Return the (x, y) coordinate for the center point of the cell that contains the specified text.  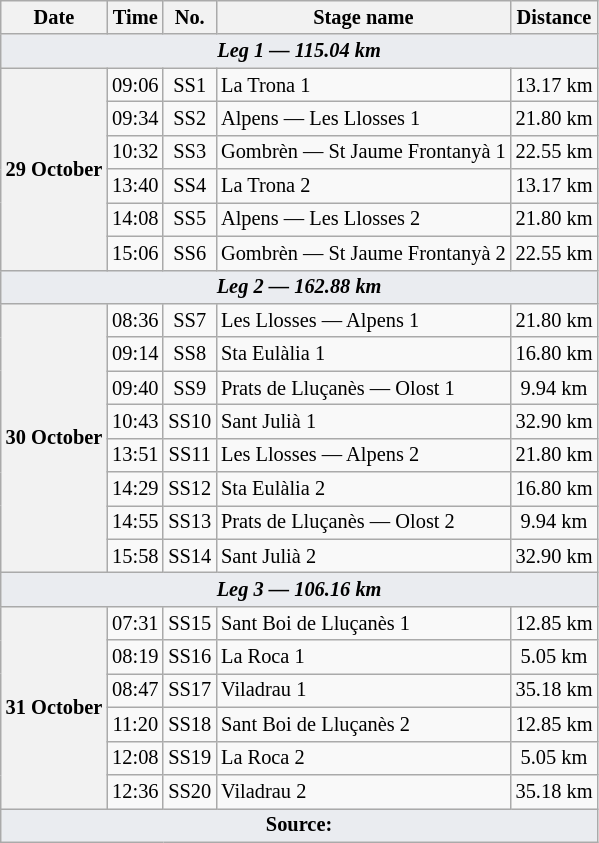
SS18 (190, 724)
SS13 (190, 522)
09:34 (135, 118)
Leg 3 — 106.16 km (300, 589)
Sant Boi de Lluçanès 1 (364, 623)
SS6 (190, 253)
No. (190, 17)
Alpens — Les Llosses 1 (364, 118)
La Roca 2 (364, 758)
SS11 (190, 455)
Time (135, 17)
31 October (54, 707)
Alpens — Les Llosses 2 (364, 219)
14:55 (135, 522)
09:40 (135, 388)
Prats de Lluçanès — Olost 1 (364, 388)
09:06 (135, 85)
29 October (54, 169)
11:20 (135, 724)
Gombrèn — St Jaume Frontanyà 2 (364, 253)
14:29 (135, 489)
SS14 (190, 556)
Source: (300, 825)
Stage name (364, 17)
Leg 1 — 115.04 km (300, 51)
SS17 (190, 690)
SS4 (190, 186)
SS5 (190, 219)
Viladrau 1 (364, 690)
Sta Eulàlia 1 (364, 354)
Distance (554, 17)
Sant Julià 2 (364, 556)
SS7 (190, 320)
Gombrèn — St Jaume Frontanyà 1 (364, 152)
13:51 (135, 455)
15:06 (135, 253)
09:14 (135, 354)
Leg 2 — 162.88 km (300, 287)
La Trona 2 (364, 186)
13:40 (135, 186)
Prats de Lluçanès — Olost 2 (364, 522)
SS12 (190, 489)
SS3 (190, 152)
La Trona 1 (364, 85)
Les Llosses — Alpens 2 (364, 455)
08:47 (135, 690)
Les Llosses — Alpens 1 (364, 320)
30 October (54, 438)
08:36 (135, 320)
10:43 (135, 421)
SS16 (190, 657)
10:32 (135, 152)
SS1 (190, 85)
07:31 (135, 623)
12:08 (135, 758)
SS2 (190, 118)
Viladrau 2 (364, 791)
15:58 (135, 556)
La Roca 1 (364, 657)
Sant Julià 1 (364, 421)
08:19 (135, 657)
Date (54, 17)
SS8 (190, 354)
Sta Eulàlia 2 (364, 489)
12:36 (135, 791)
SS20 (190, 791)
SS9 (190, 388)
Sant Boi de Lluçanès 2 (364, 724)
SS15 (190, 623)
SS10 (190, 421)
14:08 (135, 219)
SS19 (190, 758)
